Provide the (X, Y) coordinate of the cell's center where the given text is located.  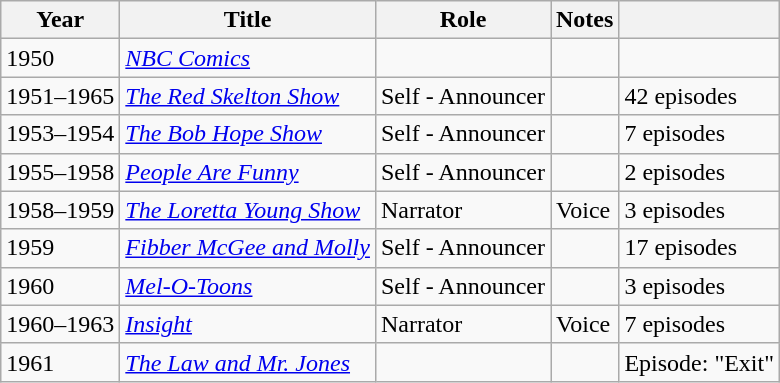
1953–1954 (60, 134)
The Bob Hope Show (248, 134)
2 episodes (700, 172)
1955–1958 (60, 172)
1960–1963 (60, 324)
1961 (60, 362)
Insight (248, 324)
Mel-O-Toons (248, 286)
Year (60, 20)
The Law and Mr. Jones (248, 362)
Notes (584, 20)
1960 (60, 286)
1950 (60, 58)
42 episodes (700, 96)
People Are Funny (248, 172)
1958–1959 (60, 210)
Title (248, 20)
The Loretta Young Show (248, 210)
Role (462, 20)
Episode: "Exit" (700, 362)
1959 (60, 248)
1951–1965 (60, 96)
The Red Skelton Show (248, 96)
17 episodes (700, 248)
NBC Comics (248, 58)
Fibber McGee and Molly (248, 248)
